Extract the (X, Y) coordinate from the center of the cell holding the provided text.  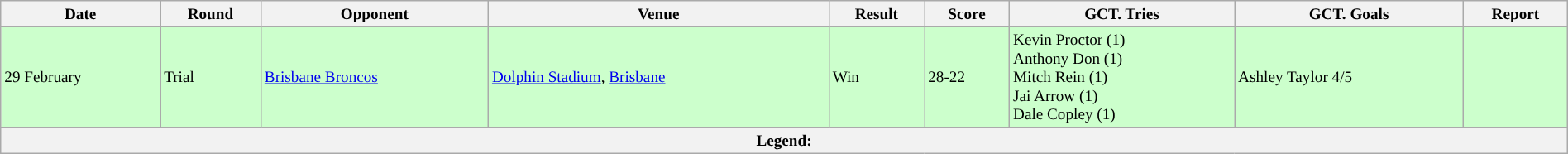
Opponent (374, 14)
Venue (658, 14)
Brisbane Broncos (374, 77)
29 February (81, 77)
Kevin Proctor (1)Anthony Don (1)Mitch Rein (1) Jai Arrow (1) Dale Copley (1) (1121, 77)
Result (877, 14)
Round (211, 14)
GCT. Tries (1121, 14)
Ashley Taylor 4/5 (1350, 77)
Score (968, 14)
Report (1516, 14)
Trial (211, 77)
Win (877, 77)
28-22 (968, 77)
Legend: (784, 141)
Date (81, 14)
Dolphin Stadium, Brisbane (658, 77)
GCT. Goals (1350, 14)
